Pinpoint the cell where the given text exists, returning its (X, Y) midpoint coordinate. 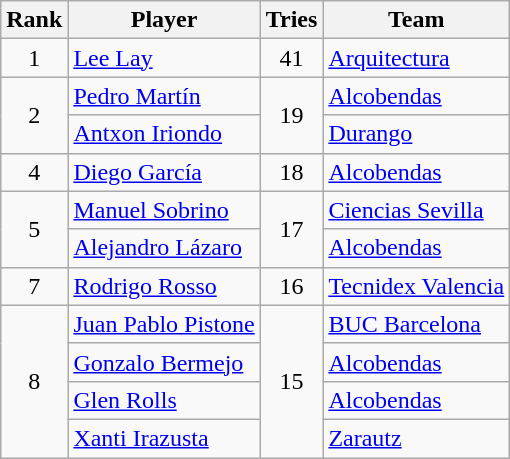
Diego García (164, 172)
Antxon Iriondo (164, 134)
Xanti Irazusta (164, 438)
Rank (34, 20)
Rodrigo Rosso (164, 286)
Pedro Martín (164, 96)
Durango (416, 134)
Ciencias Sevilla (416, 210)
18 (292, 172)
Tries (292, 20)
Zarautz (416, 438)
17 (292, 229)
Arquitectura (416, 58)
4 (34, 172)
Juan Pablo Pistone (164, 324)
Team (416, 20)
Player (164, 20)
Glen Rolls (164, 400)
15 (292, 381)
7 (34, 286)
Tecnidex Valencia (416, 286)
16 (292, 286)
41 (292, 58)
19 (292, 115)
Manuel Sobrino (164, 210)
8 (34, 381)
BUC Barcelona (416, 324)
Gonzalo Bermejo (164, 362)
2 (34, 115)
1 (34, 58)
Alejandro Lázaro (164, 248)
5 (34, 229)
Lee Lay (164, 58)
